Search for the cell housing the specified text and yield its [X, Y] center coordinate. 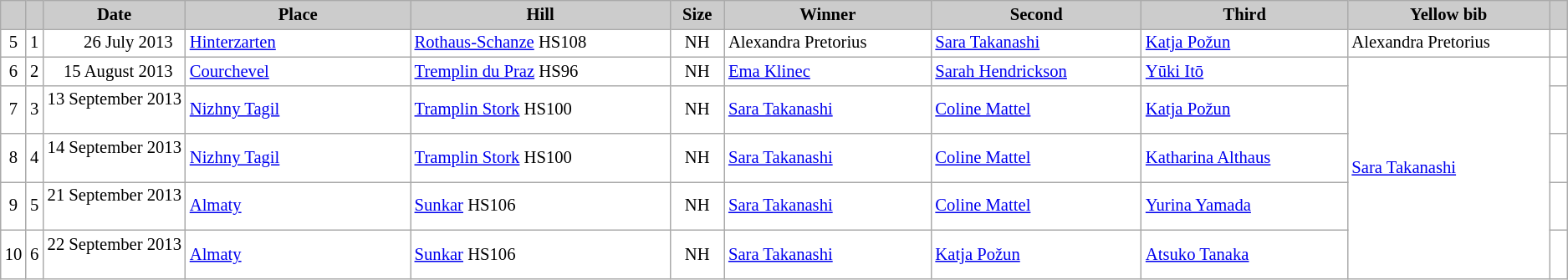
Yūki Itō [1244, 71]
3 [34, 109]
8 [13, 158]
21 September 2013 [114, 206]
7 [13, 109]
9 [13, 206]
Katharina Althaus [1244, 158]
Date [114, 14]
13 September 2013 [114, 109]
Size [697, 14]
Atsuko Tanaka [1244, 254]
Winner [828, 14]
Ema Klinec [828, 71]
1 [34, 43]
26 July 2013 [114, 43]
Place [298, 14]
22 September 2013 [114, 254]
4 [34, 158]
Yurina Yamada [1244, 206]
Courchevel [298, 71]
Sarah Hendrickson [1035, 71]
Tremplin du Praz HS96 [540, 71]
Yellow bib [1448, 14]
14 September 2013 [114, 158]
15 August 2013 [114, 71]
Third [1244, 14]
2 [34, 71]
Hinterzarten [298, 43]
Rothaus-Schanze HS108 [540, 43]
10 [13, 254]
Second [1035, 14]
Hill [540, 14]
